From the cell containing the given text, extract its center point as [x, y] coordinate. 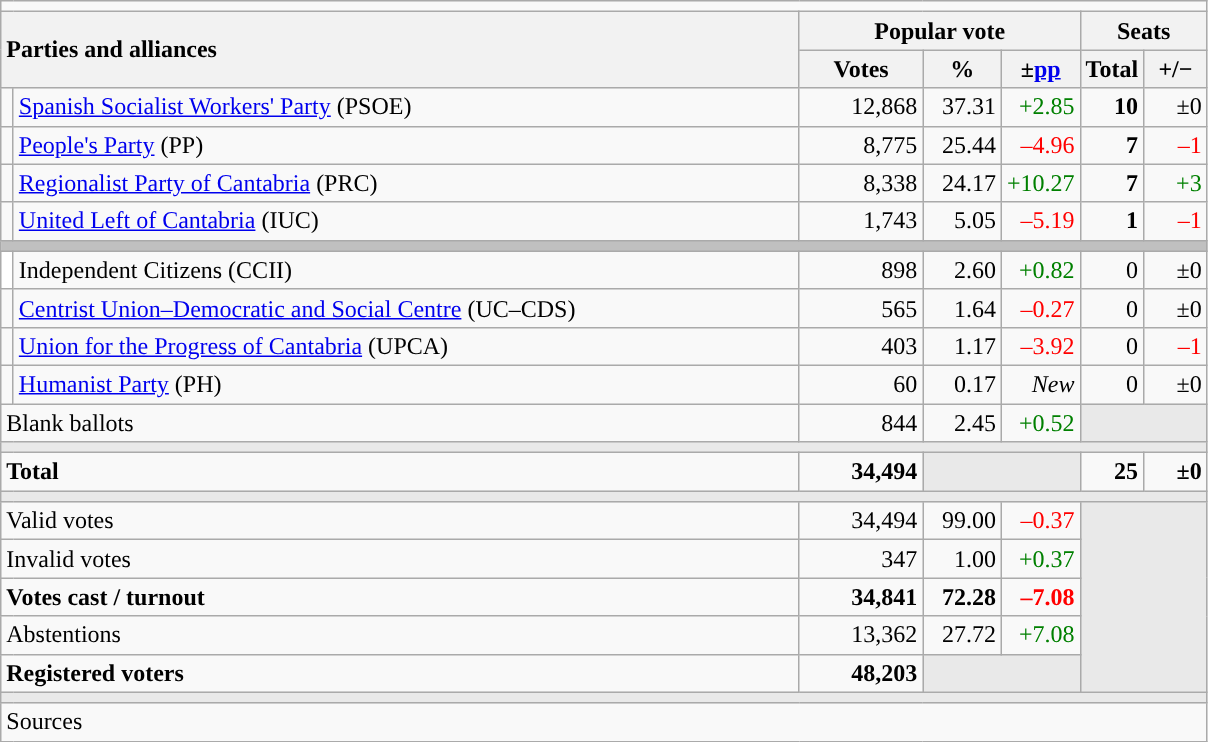
Centrist Union–Democratic and Social Centre (UC–CDS) [406, 308]
Seats [1144, 31]
–4.96 [1040, 145]
+/− [1176, 69]
Regionalist Party of Cantabria (PRC) [406, 183]
34,841 [861, 597]
2.60 [962, 270]
60 [861, 384]
5.05 [962, 221]
Popular vote [940, 31]
13,362 [861, 635]
37.31 [962, 107]
±pp [1040, 69]
Votes [861, 69]
1 [1112, 221]
898 [861, 270]
Votes cast / turnout [400, 597]
Spanish Socialist Workers' Party (PSOE) [406, 107]
People's Party (PP) [406, 145]
–5.19 [1040, 221]
Humanist Party (PH) [406, 384]
Independent Citizens (CCII) [406, 270]
8,338 [861, 183]
1,743 [861, 221]
Invalid votes [400, 559]
Parties and alliances [400, 50]
2.45 [962, 423]
Blank ballots [400, 423]
844 [861, 423]
+0.82 [1040, 270]
% [962, 69]
24.17 [962, 183]
+7.08 [1040, 635]
10 [1112, 107]
25 [1112, 472]
Valid votes [400, 521]
1.00 [962, 559]
0.17 [962, 384]
–0.37 [1040, 521]
48,203 [861, 673]
United Left of Cantabria (IUC) [406, 221]
72.28 [962, 597]
1.64 [962, 308]
+2.85 [1040, 107]
25.44 [962, 145]
8,775 [861, 145]
12,868 [861, 107]
–3.92 [1040, 346]
+0.52 [1040, 423]
347 [861, 559]
1.17 [962, 346]
Union for the Progress of Cantabria (UPCA) [406, 346]
99.00 [962, 521]
+3 [1176, 183]
–0.27 [1040, 308]
+0.37 [1040, 559]
Registered voters [400, 673]
New [1040, 384]
27.72 [962, 635]
403 [861, 346]
565 [861, 308]
–7.08 [1040, 597]
Abstentions [400, 635]
Sources [604, 722]
+10.27 [1040, 183]
